Capture the cell that displays the provided text and extract its (X, Y) central coordinate. 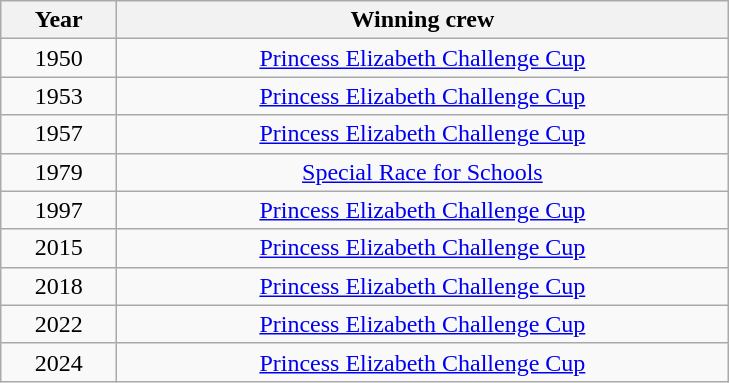
Year (59, 20)
Winning crew (422, 20)
1979 (59, 172)
1997 (59, 210)
1957 (59, 134)
1953 (59, 96)
1950 (59, 58)
2018 (59, 286)
2022 (59, 324)
Special Race for Schools (422, 172)
2015 (59, 248)
2024 (59, 362)
